Locate the cell with the specified text and output its [X, Y] center coordinate. 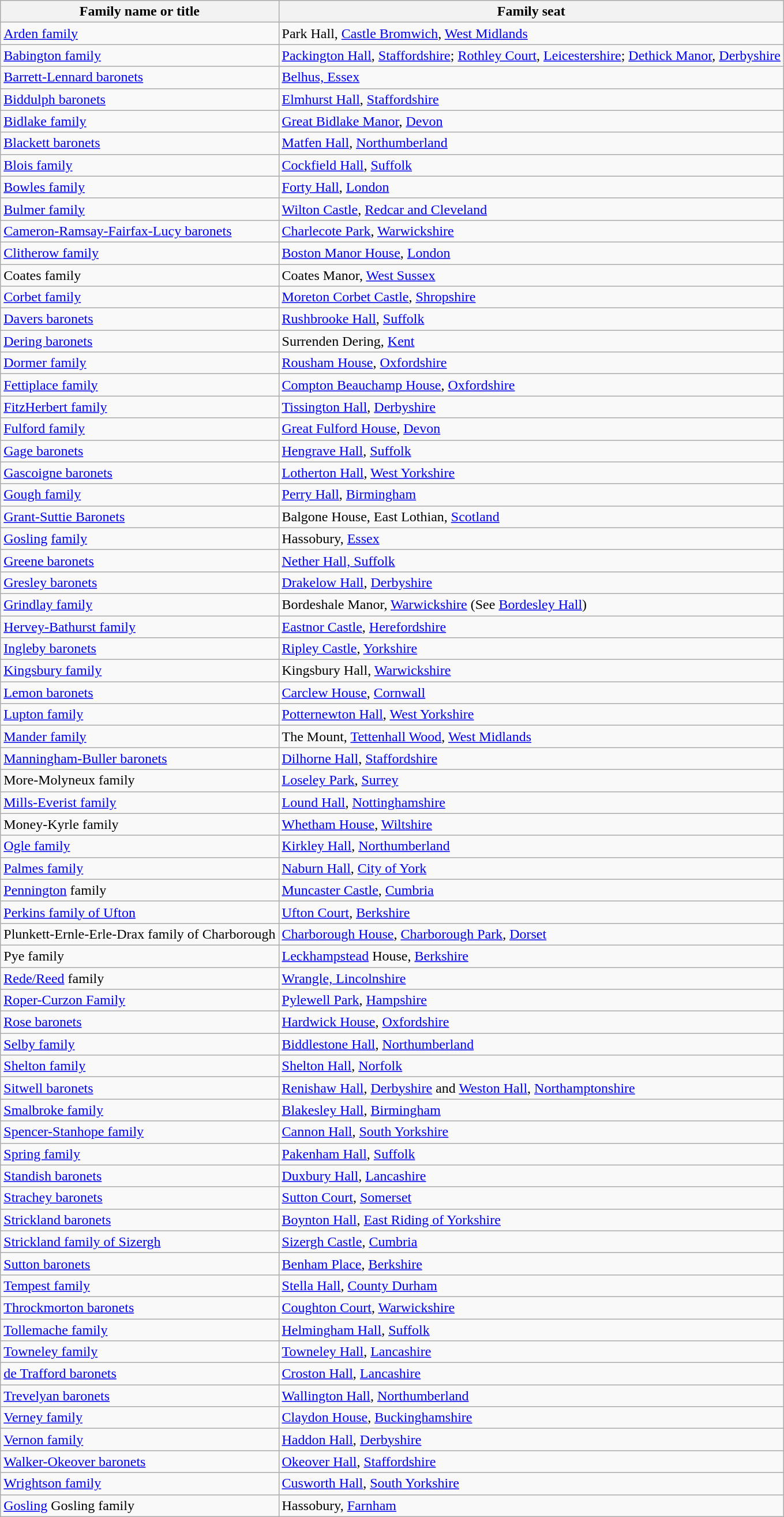
Pennington family [140, 890]
Palmes family [140, 868]
Throckmorton baronets [140, 1307]
Lound Hall, Nottinghamshire [531, 802]
Blois family [140, 165]
Ingleby baronets [140, 649]
de Trafford baronets [140, 1374]
Strickland family of Sizergh [140, 1242]
Dormer family [140, 363]
Smalbroke family [140, 1110]
Wallington Hall, Northumberland [531, 1396]
Ripley Castle, Yorkshire [531, 649]
Gosling family [140, 539]
Loseley Park, Surrey [531, 780]
Dering baronets [140, 341]
Leckhampstead House, Berkshire [531, 956]
Barrett-Lennard baronets [140, 77]
Tissington Hall, Derbyshire [531, 407]
Surrenden Dering, Kent [531, 341]
Rushbrooke Hall, Suffolk [531, 319]
FitzHerbert family [140, 407]
Sitwell baronets [140, 1088]
Balgone House, East Lothian, Scotland [531, 517]
Gosling Gosling family [140, 1505]
Coates Manor, West Sussex [531, 275]
Trevelyan baronets [140, 1396]
Rede/Reed family [140, 978]
Verney family [140, 1418]
Stella Hall, County Durham [531, 1286]
Greene baronets [140, 561]
Clitherow family [140, 253]
Cameron-Ramsay-Fairfax-Lucy baronets [140, 231]
Packington Hall, Staffordshire; Rothley Court, Leicestershire; Dethick Manor, Derbyshire [531, 55]
Matfen Hall, Northumberland [531, 143]
Tempest family [140, 1286]
Biddulph baronets [140, 99]
Perry Hall, Birmingham [531, 495]
Ufton Court, Berkshire [531, 912]
Eastnor Castle, Herefordshire [531, 626]
Walker-Okeover baronets [140, 1462]
Whetham House, Wiltshire [531, 824]
Cannon Hall, South Yorkshire [531, 1132]
The Mount, Tettenhall Wood, West Midlands [531, 737]
Ogle family [140, 846]
Dilhorne Hall, Staffordshire [531, 758]
Perkins family of Ufton [140, 912]
Fulford family [140, 429]
Blackett baronets [140, 143]
Duxbury Hall, Lancashire [531, 1176]
Plunkett-Ernle-Erle-Drax family of Charborough [140, 934]
Arden family [140, 33]
Pylewell Park, Hampshire [531, 1000]
Standish baronets [140, 1176]
Towneley family [140, 1352]
Boston Manor House, London [531, 253]
Wrangle, Lincolnshire [531, 978]
Pakenham Hall, Suffolk [531, 1154]
Haddon Hall, Derbyshire [531, 1440]
Biddlestone Hall, Northumberland [531, 1044]
Forty Hall, London [531, 187]
Charborough House, Charborough Park, Dorset [531, 934]
Pye family [140, 956]
Drakelow Hall, Derbyshire [531, 582]
Bidlake family [140, 121]
Gage baronets [140, 451]
Hengrave Hall, Suffolk [531, 451]
Charlecote Park, Warwickshire [531, 231]
Belhus, Essex [531, 77]
Family name or title [140, 12]
Vernon family [140, 1440]
Strachey baronets [140, 1198]
Kirkley Hall, Northumberland [531, 846]
Shelton Hall, Norfolk [531, 1066]
Spencer-Stanhope family [140, 1132]
Wrightson family [140, 1484]
Kingsbury Hall, Warwickshire [531, 671]
Bulmer family [140, 209]
Mander family [140, 737]
Elmhurst Hall, Staffordshire [531, 99]
Okeover Hall, Staffordshire [531, 1462]
Rose baronets [140, 1022]
Moreton Corbet Castle, Shropshire [531, 297]
Sutton Court, Somerset [531, 1198]
Gascoigne baronets [140, 473]
Spring family [140, 1154]
Lupton family [140, 715]
Blakesley Hall, Birmingham [531, 1110]
Tollemache family [140, 1329]
Great Bidlake Manor, Devon [531, 121]
Towneley Hall, Lancashire [531, 1352]
Wilton Castle, Redcar and Cleveland [531, 209]
Croston Hall, Lancashire [531, 1374]
Strickland baronets [140, 1220]
Carclew House, Cornwall [531, 693]
Cockfield Hall, Suffolk [531, 165]
Bowles family [140, 187]
Hervey-Bathurst family [140, 626]
More-Molyneux family [140, 780]
Helmingham Hall, Suffolk [531, 1329]
Grant-Suttie Baronets [140, 517]
Hassobury, Essex [531, 539]
Lemon baronets [140, 693]
Manningham-Buller baronets [140, 758]
Sizergh Castle, Cumbria [531, 1242]
Fettiplace family [140, 385]
Kingsbury family [140, 671]
Potternewton Hall, West Yorkshire [531, 715]
Great Fulford House, Devon [531, 429]
Boynton Hall, East Riding of Yorkshire [531, 1220]
Hardwick House, Oxfordshire [531, 1022]
Bordeshale Manor, Warwickshire (See Bordesley Hall) [531, 604]
Selby family [140, 1044]
Sutton baronets [140, 1264]
Muncaster Castle, Cumbria [531, 890]
Benham Place, Berkshire [531, 1264]
Family seat [531, 12]
Grindlay family [140, 604]
Gresley baronets [140, 582]
Rousham House, Oxfordshire [531, 363]
Claydon House, Buckinghamshire [531, 1418]
Cusworth Hall, South Yorkshire [531, 1484]
Park Hall, Castle Bromwich, West Midlands [531, 33]
Corbet family [140, 297]
Shelton family [140, 1066]
Babington family [140, 55]
Renishaw Hall, Derbyshire and Weston Hall, Northamptonshire [531, 1088]
Hassobury, Farnham [531, 1505]
Coates family [140, 275]
Coughton Court, Warwickshire [531, 1307]
Nether Hall, Suffolk [531, 561]
Compton Beauchamp House, Oxfordshire [531, 385]
Roper-Curzon Family [140, 1000]
Davers baronets [140, 319]
Money-Kyrle family [140, 824]
Lotherton Hall, West Yorkshire [531, 473]
Gough family [140, 495]
Mills-Everist family [140, 802]
Naburn Hall, City of York [531, 868]
